Extract the [X, Y] coordinate from the center of the cell holding the provided text.  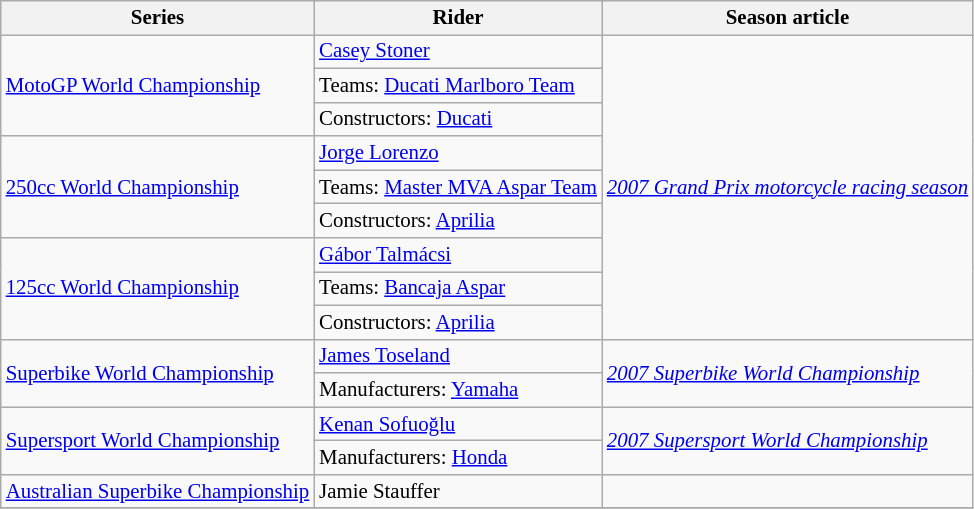
Series [158, 18]
125cc World Championship [158, 289]
Manufacturers: Honda [458, 458]
Australian Superbike Championship [158, 491]
Jamie Stauffer [458, 491]
James Toseland [458, 356]
2007 Superbike World Championship [788, 373]
Casey Stoner [458, 51]
Manufacturers: Yamaha [458, 390]
MotoGP World Championship [158, 85]
Teams: Master MVA Aspar Team [458, 187]
Season article [788, 18]
Supersport World Championship [158, 441]
Kenan Sofuoğlu [458, 424]
2007 Grand Prix motorcycle racing season [788, 186]
Superbike World Championship [158, 373]
Teams: Bancaja Aspar [458, 288]
250cc World Championship [158, 187]
2007 Supersport World Championship [788, 441]
Gábor Talmácsi [458, 255]
Rider [458, 18]
Jorge Lorenzo [458, 153]
Teams: Ducati Marlboro Team [458, 85]
Constructors: Ducati [458, 119]
